Provide the (X, Y) coordinate of the cell's center where the given text is located.  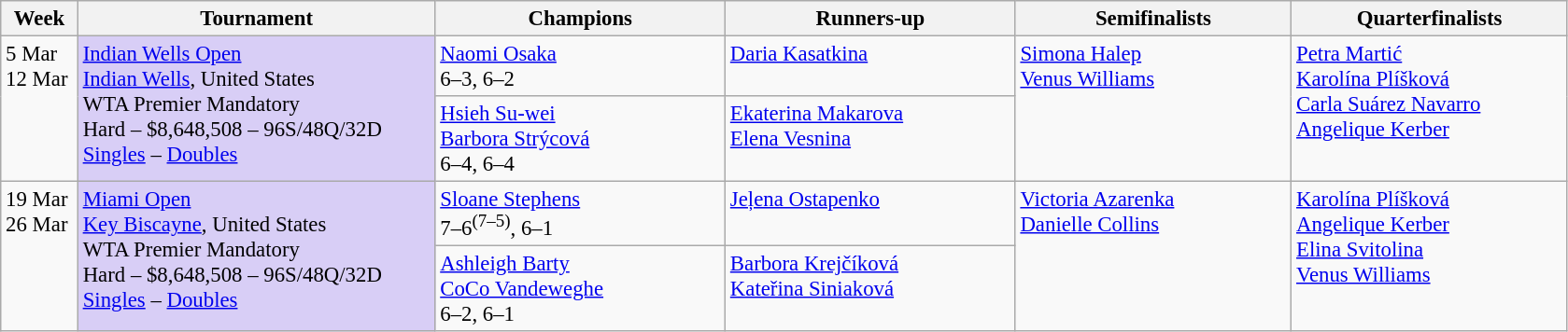
Runners-up (870, 19)
Miami Open Key Biscayne, United StatesWTA Premier MandatoryHard – $8,648,508 – 96S/48Q/32DSingles – Doubles (256, 257)
Indian Wells Open Indian Wells, United StatesWTA Premier MandatoryHard – $8,648,508 – 96S/48Q/32DSingles – Doubles (256, 109)
Week (39, 19)
Simona Halep Venus Williams (1153, 109)
Victoria Azarenka Danielle Collins (1153, 257)
Ashleigh Barty CoCo Vandeweghe 6–2, 6–1 (581, 289)
Barbora Krejčíková Kateřina Siniaková (870, 289)
Jeļena Ostapenko (870, 214)
5 Mar 12 Mar (39, 109)
Champions (581, 19)
Naomi Osaka6–3, 6–2 (581, 67)
19 Mar 26 Mar (39, 257)
Sloane Stephens7–6(7–5), 6–1 (581, 214)
Quarterfinalists (1430, 19)
Daria Kasatkina (870, 67)
Ekaterina Makarova Elena Vesnina (870, 139)
Hsieh Su-wei Barbora Strýcová 6–4, 6–4 (581, 139)
Semifinalists (1153, 19)
Karolína Plíšková Angelique Kerber Elina Svitolina Venus Williams (1430, 257)
Petra Martić Karolína Plíšková Carla Suárez Navarro Angelique Kerber (1430, 109)
Tournament (256, 19)
